Extract the [X, Y] coordinate from the center of the cell holding the provided text.  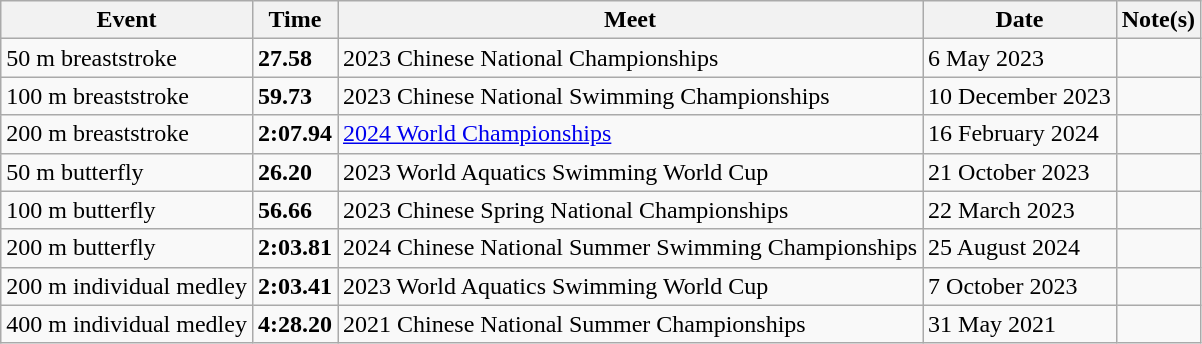
6 May 2023 [1020, 58]
4:28.20 [294, 324]
2024 Chinese National Summer Swimming Championships [630, 248]
50 m butterfly [127, 172]
Meet [630, 20]
2:03.81 [294, 248]
50 m breaststroke [127, 58]
7 October 2023 [1020, 286]
22 March 2023 [1020, 210]
Event [127, 20]
Note(s) [1158, 20]
200 m butterfly [127, 248]
2:07.94 [294, 134]
2023 Chinese National Swimming Championships [630, 96]
2023 Chinese Spring National Championships [630, 210]
2:03.41 [294, 286]
100 m butterfly [127, 210]
200 m individual medley [127, 286]
10 December 2023 [1020, 96]
Time [294, 20]
27.58 [294, 58]
25 August 2024 [1020, 248]
2024 World Championships [630, 134]
200 m breaststroke [127, 134]
26.20 [294, 172]
100 m breaststroke [127, 96]
56.66 [294, 210]
Date [1020, 20]
59.73 [294, 96]
21 October 2023 [1020, 172]
31 May 2021 [1020, 324]
16 February 2024 [1020, 134]
2021 Chinese National Summer Championships [630, 324]
400 m individual medley [127, 324]
2023 Chinese National Championships [630, 58]
